For the text-containing cell, return its midpoint in (X, Y) coordinate format. 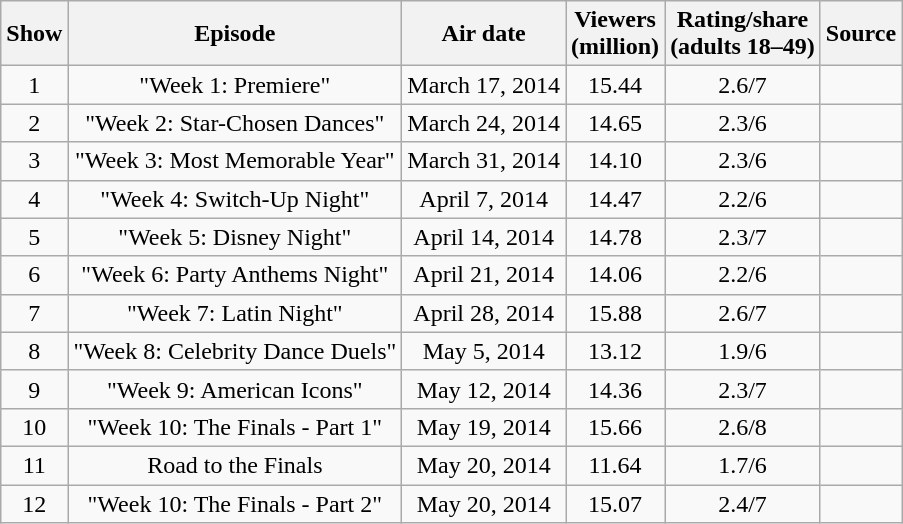
Source (860, 34)
8 (34, 351)
"Week 8: Celebrity Dance Duels" (235, 351)
2.6/8 (743, 427)
15.88 (616, 313)
2 (34, 123)
11.64 (616, 465)
"Week 7: Latin Night" (235, 313)
Episode (235, 34)
14.47 (616, 199)
Show (34, 34)
7 (34, 313)
April 21, 2014 (484, 275)
April 14, 2014 (484, 237)
2.4/7 (743, 503)
April 28, 2014 (484, 313)
12 (34, 503)
March 31, 2014 (484, 161)
Road to the Finals (235, 465)
6 (34, 275)
"Week 10: The Finals - Part 1" (235, 427)
May 5, 2014 (484, 351)
Viewers(million) (616, 34)
11 (34, 465)
10 (34, 427)
"Week 9: American Icons" (235, 389)
15.07 (616, 503)
5 (34, 237)
1 (34, 85)
14.36 (616, 389)
4 (34, 199)
14.65 (616, 123)
13.12 (616, 351)
"Week 5: Disney Night" (235, 237)
15.66 (616, 427)
"Week 4: Switch-Up Night" (235, 199)
May 19, 2014 (484, 427)
April 7, 2014 (484, 199)
Rating/share(adults 18–49) (743, 34)
"Week 3: Most Memorable Year" (235, 161)
Air date (484, 34)
"Week 6: Party Anthems Night" (235, 275)
14.78 (616, 237)
14.10 (616, 161)
1.9/6 (743, 351)
9 (34, 389)
"Week 10: The Finals - Part 2" (235, 503)
March 24, 2014 (484, 123)
3 (34, 161)
1.7/6 (743, 465)
"Week 1: Premiere" (235, 85)
14.06 (616, 275)
15.44 (616, 85)
"Week 2: Star-Chosen Dances" (235, 123)
March 17, 2014 (484, 85)
May 12, 2014 (484, 389)
